Capture the cell that displays the provided text and extract its (X, Y) central coordinate. 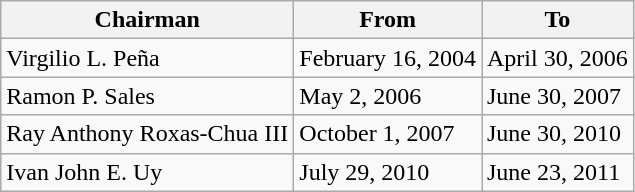
June 30, 2007 (558, 96)
Ivan John E. Uy (148, 172)
Ramon P. Sales (148, 96)
Chairman (148, 20)
February 16, 2004 (388, 58)
From (388, 20)
May 2, 2006 (388, 96)
Virgilio L. Peña (148, 58)
Ray Anthony Roxas-Chua III (148, 134)
June 30, 2010 (558, 134)
July 29, 2010 (388, 172)
April 30, 2006 (558, 58)
October 1, 2007 (388, 134)
June 23, 2011 (558, 172)
To (558, 20)
